Identify which cell holds the provided text, then report its (x, y) central coordinate. 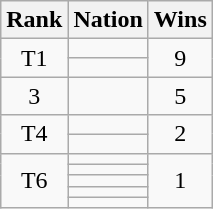
Wins (180, 20)
Rank (34, 20)
T6 (34, 180)
3 (34, 96)
T1 (34, 58)
5 (180, 96)
Nation (108, 20)
T4 (34, 134)
2 (180, 134)
1 (180, 180)
9 (180, 58)
